Scan for the cell matching the given text and deliver its [X, Y] coordinate at center. 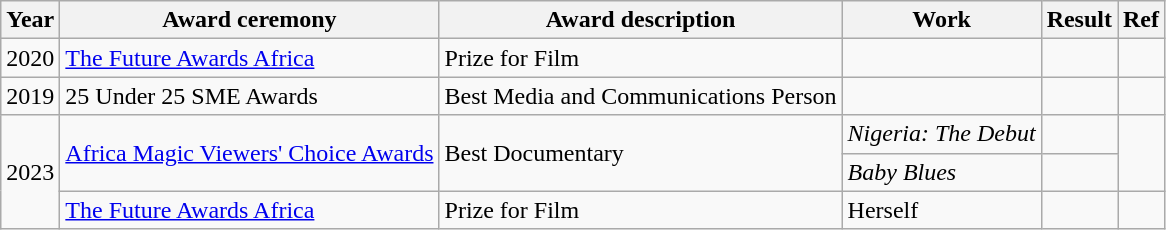
Work [942, 20]
Herself [942, 210]
Award ceremony [250, 20]
Ref [1142, 20]
Award description [640, 20]
25 Under 25 SME Awards [250, 96]
2020 [30, 58]
Africa Magic Viewers' Choice Awards [250, 153]
Best Documentary [640, 153]
2019 [30, 96]
Baby Blues [942, 172]
Nigeria: The Debut [942, 134]
Result [1079, 20]
Year [30, 20]
Best Media and Communications Person [640, 96]
2023 [30, 172]
